Determine the (X, Y) coordinate at the center of the cell enclosing the given text.  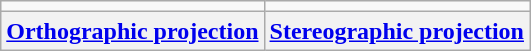
Stereographic projection (396, 31)
Orthographic projection (132, 31)
